Return [x, y] of the center of cell containing provided text 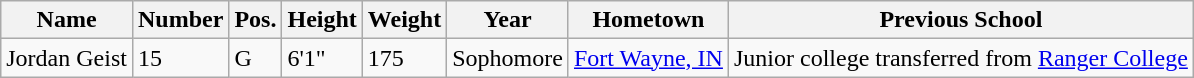
Sophomore [508, 58]
Number [180, 20]
Previous School [960, 20]
Name [67, 20]
175 [404, 58]
Jordan Geist [67, 58]
6'1" [322, 58]
Junior college transferred from Ranger College [960, 58]
Height [322, 20]
G [256, 58]
Year [508, 20]
Hometown [648, 20]
Fort Wayne, IN [648, 58]
Pos. [256, 20]
Weight [404, 20]
15 [180, 58]
